Capture the cell that displays the provided text and extract its [X, Y] central coordinate. 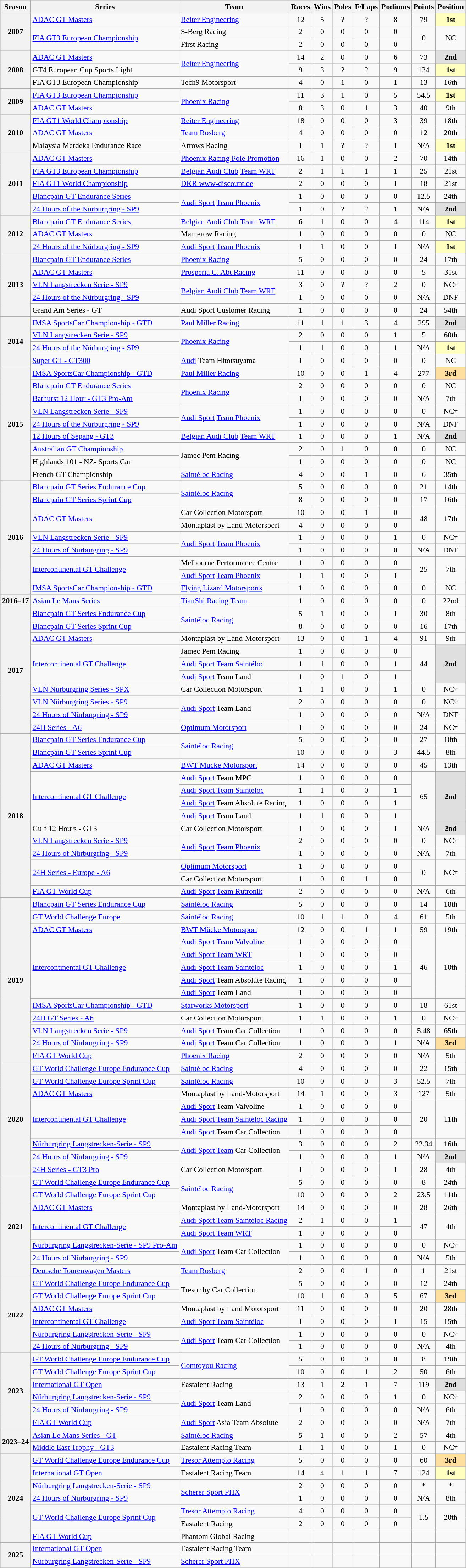
Tresor by Car Collection [234, 1289]
Bathurst 12 Hour - GT3 Pro-Am [105, 399]
Season [16, 7]
Phoenix Racing Pole Promotion [234, 159]
45 [424, 765]
2007 [16, 32]
S-Berg Racing [234, 32]
Audi Sport Team Rutronik [234, 892]
French GT Championship [105, 474]
2020 [16, 1119]
First Racing [234, 45]
2010 [16, 133]
26th [450, 1208]
22 [424, 1069]
2015 [16, 424]
Audi Sport Team MPC [234, 778]
Nürburgring Langstrecken-Serie - SP9 Pro-Am [105, 1245]
79 [424, 20]
23.5 [424, 1195]
61st [450, 1006]
134 [424, 70]
2016–17 [16, 601]
73 [424, 57]
Super GT - GT300 [105, 361]
Highlands 101 - NZ- Sports Car [105, 462]
2018 [16, 815]
2022 [16, 1315]
15 [424, 1321]
Grand Am Series - GT [105, 310]
57 [424, 1435]
124 [424, 1473]
Races [300, 7]
65 [424, 797]
Tech9 Motorsport [234, 83]
2011 [16, 184]
F/Laps [366, 7]
Series [105, 7]
47 [424, 1226]
Audi Sport Asia Team Absolute [234, 1423]
12.5 [424, 197]
Audi Sport Customer Racing [234, 310]
24H GT Series - A6 [105, 1018]
22.34 [424, 1144]
2024 [16, 1498]
21 [424, 487]
Audi Team Hitotsuyama [234, 361]
Deutsche Tourenwagen Masters [105, 1271]
Melbourne Performance Centre [234, 563]
2023 [16, 1391]
30 [424, 614]
67 [424, 1296]
114 [424, 222]
39 [424, 121]
12 Hours of Sepang - GT3 [105, 436]
VLN Nürburgring Series - SP9 [105, 702]
2025 [16, 1555]
48 [424, 519]
Phantom Global Racing [234, 1536]
52.5 [424, 1081]
28th [450, 1309]
Team [234, 7]
277 [424, 373]
5.48 [424, 1031]
24H Series - GT3 Pro [105, 1170]
Gulf 12 Hours - GT3 [105, 829]
295 [424, 323]
Asian Le Mans Series [105, 601]
44.5 [424, 753]
59 [424, 930]
24H Series - Europe - A6 [105, 873]
13th [450, 765]
2014 [16, 342]
Podiums [396, 7]
GT World Challenge Europe [105, 917]
31st [450, 272]
60th [450, 335]
Poles [343, 7]
Prosperia C. Abt Racing [234, 272]
Position [450, 7]
22nd [450, 601]
Asian Le Mans Series - GT [105, 1435]
54.5 [424, 95]
10th [450, 967]
2017 [16, 670]
Malaysia Merdeka Endurance Race [105, 146]
Australian GT Championship [105, 449]
Montaplast by Land Motorsport [234, 1309]
70 [424, 159]
Points [424, 7]
35th [450, 474]
17 [424, 500]
TianShi Racing Team [234, 601]
40 [424, 108]
50 [424, 1372]
GT4 European Cup Sports Light [105, 70]
2008 [16, 70]
DKR www-discount.de [234, 184]
65th [450, 1031]
2019 [16, 980]
127 [424, 1094]
Starworks Motorsport [234, 1006]
46 [424, 967]
2016 [16, 538]
27 [424, 740]
44 [424, 664]
91 [424, 639]
2009 [16, 101]
54th [450, 310]
1.5 [424, 1517]
2023–24 [16, 1441]
Middle East Trophy - GT3 [105, 1448]
2012 [16, 234]
2021 [16, 1226]
60 [424, 1460]
Flying Lizard Motorsports [234, 588]
Comtoyou Racing [234, 1365]
24H Series - A6 [105, 727]
Wins [322, 7]
2013 [16, 285]
119 [424, 1385]
Arrows Racing [234, 146]
61 [424, 917]
VLN Nürburgring Series - SPX [105, 689]
Mamerow Racing [234, 234]
